From the cell containing the given text, extract its center point as [X, Y] coordinate. 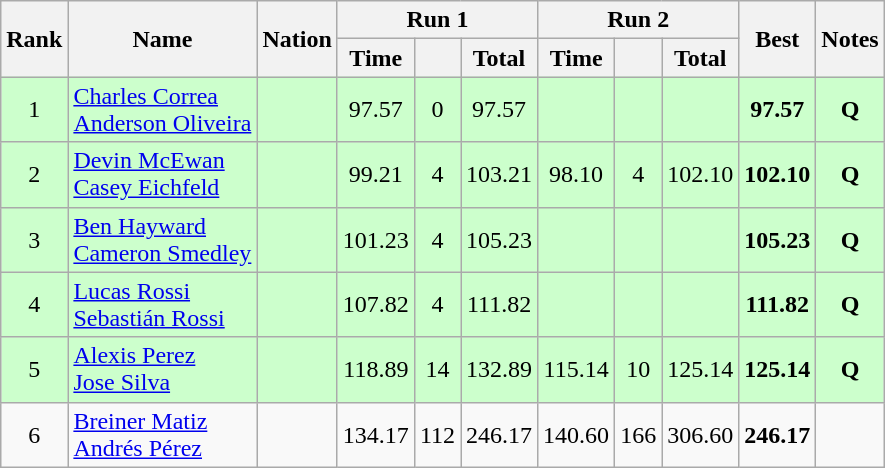
166 [638, 434]
0 [437, 110]
14 [437, 370]
Rank [34, 39]
Name [162, 39]
99.21 [376, 174]
306.60 [700, 434]
140.60 [576, 434]
2 [34, 174]
Run 1 [437, 20]
Ben HaywardCameron Smedley [162, 240]
Devin McEwanCasey Eichfeld [162, 174]
5 [34, 370]
Notes [850, 39]
101.23 [376, 240]
Alexis PerezJose Silva [162, 370]
1 [34, 110]
Run 2 [638, 20]
10 [638, 370]
103.21 [500, 174]
107.82 [376, 304]
98.10 [576, 174]
118.89 [376, 370]
112 [437, 434]
Lucas RossiSebastián Rossi [162, 304]
Breiner MatizAndrés Pérez [162, 434]
6 [34, 434]
Charles CorreaAnderson Oliveira [162, 110]
132.89 [500, 370]
115.14 [576, 370]
3 [34, 240]
Nation [297, 39]
134.17 [376, 434]
Best [778, 39]
